Extract the [X, Y] coordinate from the center of the cell holding the provided text.  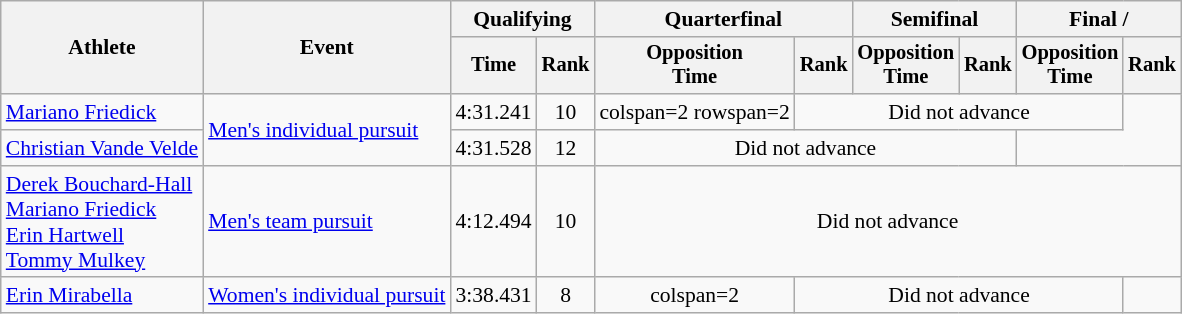
Erin Mirabella [102, 296]
colspan=2 [694, 296]
colspan=2 rowspan=2 [694, 112]
Semifinal [934, 19]
Final / [1099, 19]
Time [493, 66]
8 [566, 296]
Derek Bouchard-HallMariano FriedickErin HartwellTommy Mulkey [102, 222]
Mariano Friedick [102, 112]
3:38.431 [493, 296]
4:31.528 [493, 148]
Men's individual pursuit [326, 130]
Athlete [102, 48]
4:12.494 [493, 222]
Men's team pursuit [326, 222]
4:31.241 [493, 112]
Quarterfinal [723, 19]
Qualifying [522, 19]
12 [566, 148]
Event [326, 48]
Christian Vande Velde [102, 148]
Women's individual pursuit [326, 296]
